From the cell containing the given text, extract its center point as [x, y] coordinate. 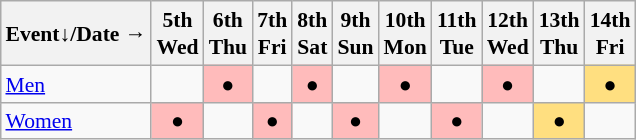
Event↓/Date → [76, 33]
Men [76, 84]
6thThu [228, 33]
13thThu [560, 33]
10thMon [406, 33]
5thWed [177, 33]
12thWed [508, 33]
8thSat [312, 33]
Women [76, 120]
11thTue [457, 33]
9thSun [355, 33]
14thFri [610, 33]
7thFri [272, 33]
